Extract the (X, Y) coordinate from the center of the cell holding the provided text.  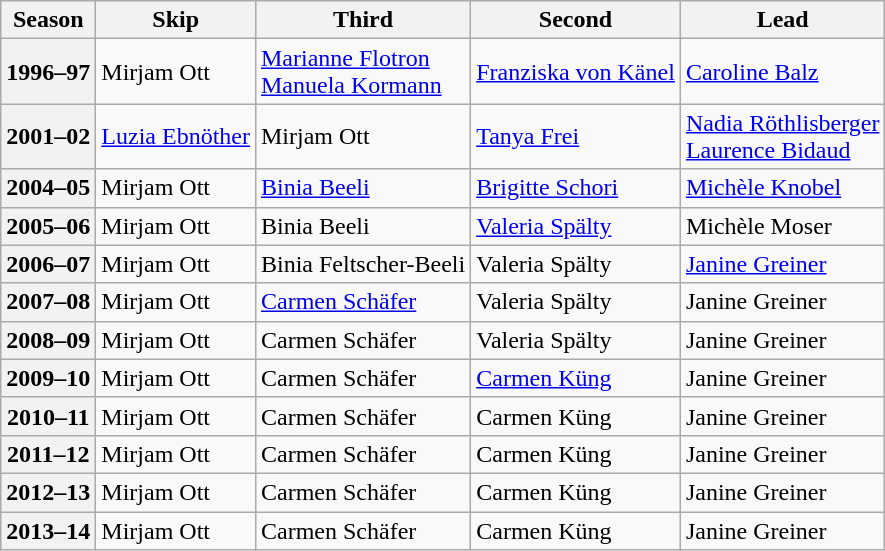
2008–09 (48, 340)
Marianne Flotron Manuela Kormann (362, 72)
Binia Feltscher-Beeli (362, 264)
2006–07 (48, 264)
2013–14 (48, 531)
Michèle Moser (782, 226)
Skip (176, 20)
1996–97 (48, 72)
2012–13 (48, 492)
Tanya Frei (576, 136)
2004–05 (48, 188)
Second (576, 20)
Michèle Knobel (782, 188)
2001–02 (48, 136)
2005–06 (48, 226)
Caroline Balz (782, 72)
2010–11 (48, 416)
2009–10 (48, 378)
Third (362, 20)
2007–08 (48, 302)
Luzia Ebnöther (176, 136)
Brigitte Schori (576, 188)
Franziska von Känel (576, 72)
2011–12 (48, 454)
Nadia Röthlisberger Laurence Bidaud (782, 136)
Lead (782, 20)
Season (48, 20)
